Scan for the cell matching the given text and deliver its (x, y) coordinate at center. 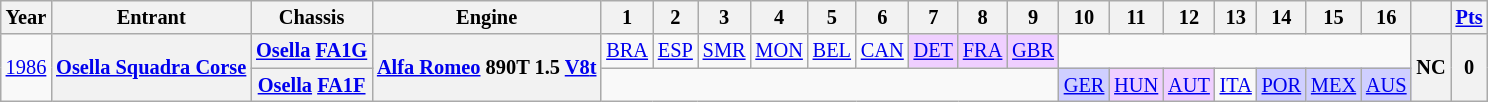
11 (1136, 17)
Alfa Romeo 890T 1.5 V8t (486, 68)
GER (1084, 85)
4 (778, 17)
2 (676, 17)
DET (934, 51)
Pts (1470, 17)
16 (1386, 17)
7 (934, 17)
8 (982, 17)
BEL (832, 51)
CAN (882, 51)
13 (1236, 17)
GBR (1033, 51)
9 (1033, 17)
14 (1282, 17)
Osella FA1G (312, 51)
1 (627, 17)
MON (778, 51)
1986 (26, 68)
BRA (627, 51)
5 (832, 17)
Entrant (151, 17)
MEX (1334, 85)
SMR (724, 51)
ITA (1236, 85)
12 (1189, 17)
Year (26, 17)
3 (724, 17)
AUT (1189, 85)
AUS (1386, 85)
Chassis (312, 17)
15 (1334, 17)
Engine (486, 17)
HUN (1136, 85)
Osella FA1F (312, 85)
10 (1084, 17)
0 (1470, 68)
6 (882, 17)
FRA (982, 51)
NC (1430, 68)
ESP (676, 51)
Osella Squadra Corse (151, 68)
POR (1282, 85)
